Provide the [x, y] coordinate of the cell's center where the given text is located.  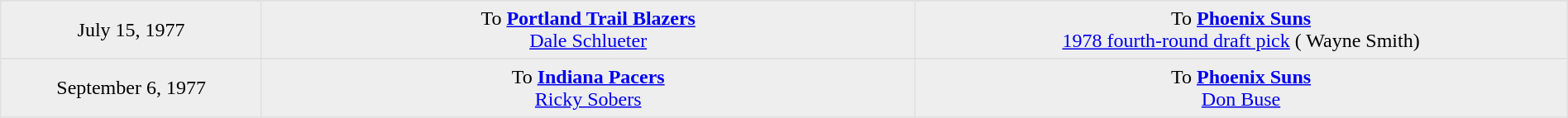
To Phoenix Suns1978 fourth-round draft pick ( Wayne Smith) [1241, 30]
To Phoenix Suns Don Buse [1241, 87]
To Indiana Pacers Ricky Sobers [587, 87]
To Portland Trail Blazers Dale Schlueter [587, 30]
July 15, 1977 [131, 30]
September 6, 1977 [131, 87]
